Identify which cell holds the provided text, then report its (X, Y) central coordinate. 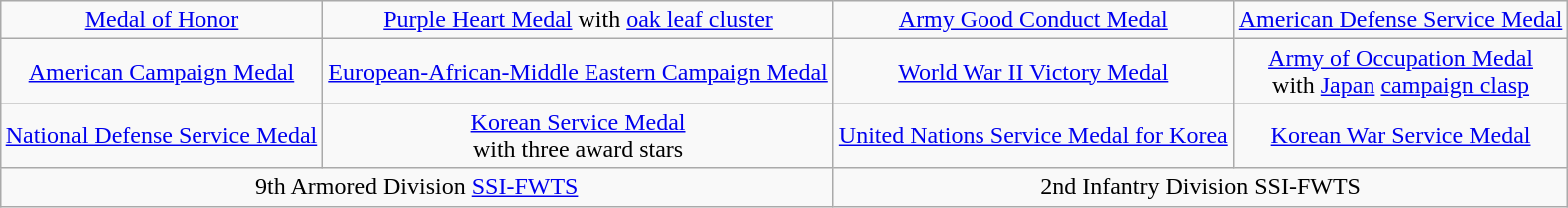
American Defense Service Medal (1400, 20)
World War II Victory Medal (1033, 72)
American Campaign Medal (162, 72)
9th Armored Division SSI-FWTS (417, 187)
2nd Infantry Division SSI-FWTS (1201, 187)
Purple Heart Medal with oak leaf cluster (579, 20)
Korean War Service Medal (1400, 135)
United Nations Service Medal for Korea (1033, 135)
European-African-Middle Eastern Campaign Medal (579, 72)
National Defense Service Medal (162, 135)
Korean Service Medalwith three award stars (579, 135)
Army of Occupation Medalwith Japan campaign clasp (1400, 72)
Army Good Conduct Medal (1033, 20)
Medal of Honor (162, 20)
